Locate the cell with the specified text and output its [x, y] center coordinate. 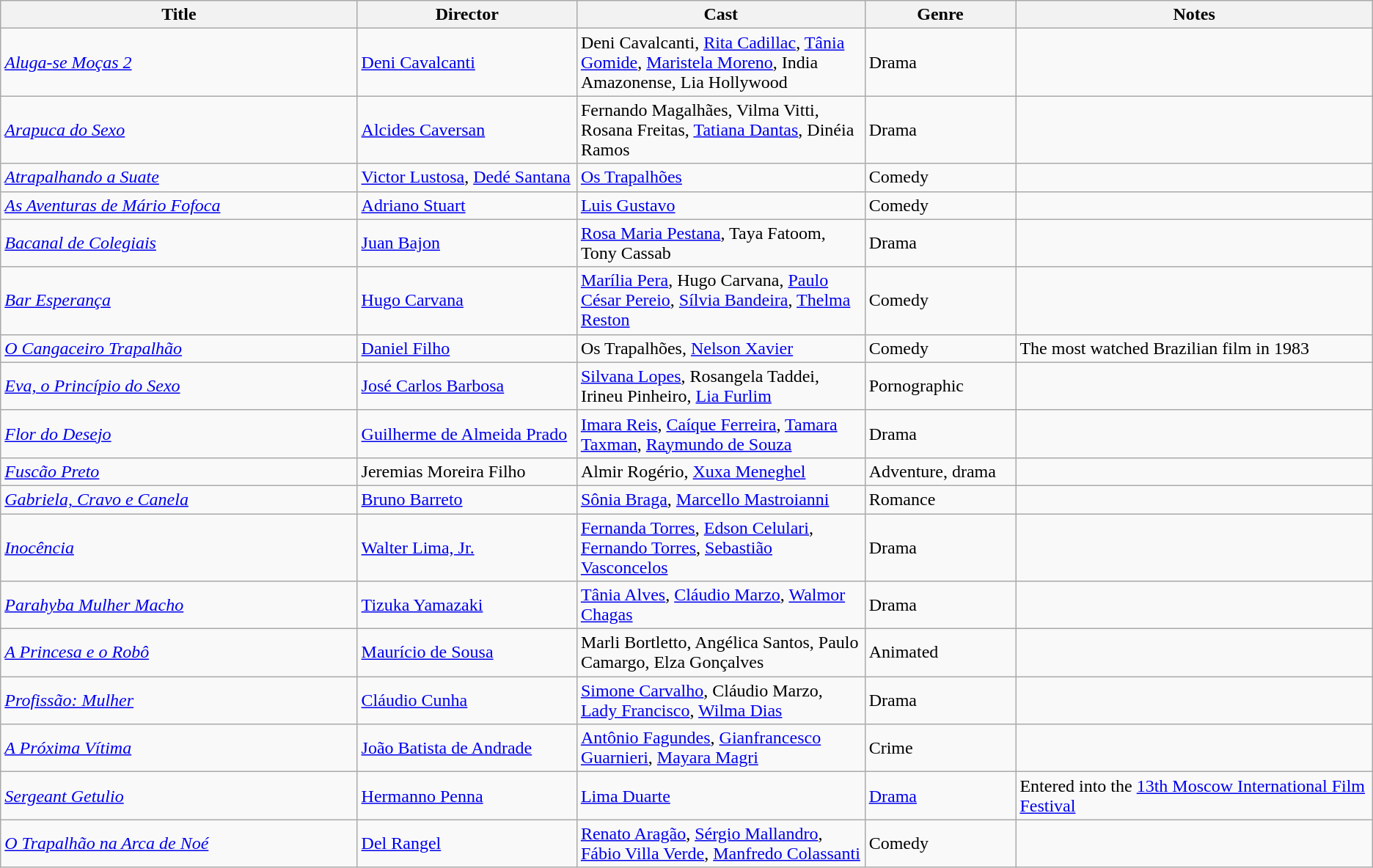
Antônio Fagundes, Gianfrancesco Guarnieri, Mayara Magri [720, 748]
Parahyba Mulher Macho [179, 606]
Title [179, 15]
Os Trapalhões [720, 177]
Flor do Desejo [179, 434]
Bacanal de Colegiais [179, 243]
Bruno Barreto [466, 499]
Lima Duarte [720, 796]
Alcides Caversan [466, 130]
Hugo Carvana [466, 301]
Aluga-se Moças 2 [179, 62]
Fernando Magalhães, Vilma Vitti, Rosana Freitas, Tatiana Dantas, Dinéia Ramos [720, 130]
Director [466, 15]
Crime [940, 748]
As Aventuras de Mário Fofoca [179, 205]
Entered into the 13th Moscow International Film Festival [1194, 796]
Genre [940, 15]
Adventure, drama [940, 471]
Marli Bortletto, Angélica Santos, Paulo Camargo, Elza Gonçalves [720, 652]
Gabriela, Cravo e Canela [179, 499]
Del Rangel [466, 843]
Almir Rogério, Xuxa Meneghel [720, 471]
Deni Cavalcanti, Rita Cadillac, Tânia Gomide, Maristela Moreno, India Amazonense, Lia Hollywood [720, 62]
Animated [940, 652]
Sônia Braga, Marcello Mastroianni [720, 499]
Tânia Alves, Cláudio Marzo, Walmor Chagas [720, 606]
Marília Pera, Hugo Carvana, Paulo César Pereio, Sílvia Bandeira, Thelma Reston [720, 301]
Guilherme de Almeida Prado [466, 434]
Cláudio Cunha [466, 701]
Atrapalhando a Suate [179, 177]
A Princesa e o Robô [179, 652]
Pornographic [940, 386]
Notes [1194, 15]
Walter Lima, Jr. [466, 547]
Luis Gustavo [720, 205]
The most watched Brazilian film in 1983 [1194, 348]
Arapuca do Sexo [179, 130]
Os Trapalhões, Nelson Xavier [720, 348]
Hermanno Penna [466, 796]
O Cangaceiro Trapalhão [179, 348]
Imara Reis, Caíque Ferreira, Tamara Taxman, Raymundo de Souza [720, 434]
Sergeant Getulio [179, 796]
Adriano Stuart [466, 205]
Romance [940, 499]
Victor Lustosa, Dedé Santana [466, 177]
O Trapalhão na Arca de Noé [179, 843]
Juan Bajon [466, 243]
Rosa Maria Pestana, Taya Fatoom, Tony Cassab [720, 243]
Fernanda Torres, Edson Celulari, Fernando Torres, Sebastião Vasconcelos [720, 547]
Tizuka Yamazaki [466, 606]
Simone Carvalho, Cláudio Marzo, Lady Francisco, Wilma Dias [720, 701]
Bar Esperança [179, 301]
Silvana Lopes, Rosangela Taddei, Irineu Pinheiro, Lia Furlim [720, 386]
João Batista de Andrade [466, 748]
Maurício de Sousa [466, 652]
Profissão: Mulher [179, 701]
Renato Aragão, Sérgio Mallandro, Fábio Villa Verde, Manfredo Colassanti [720, 843]
Deni Cavalcanti [466, 62]
Daniel Filho [466, 348]
José Carlos Barbosa [466, 386]
Jeremias Moreira Filho [466, 471]
Cast [720, 15]
Fuscão Preto [179, 471]
Inocência [179, 547]
Eva, o Princípio do Sexo [179, 386]
A Próxima Vítima [179, 748]
